Return (X, Y) of the center of cell containing provided text 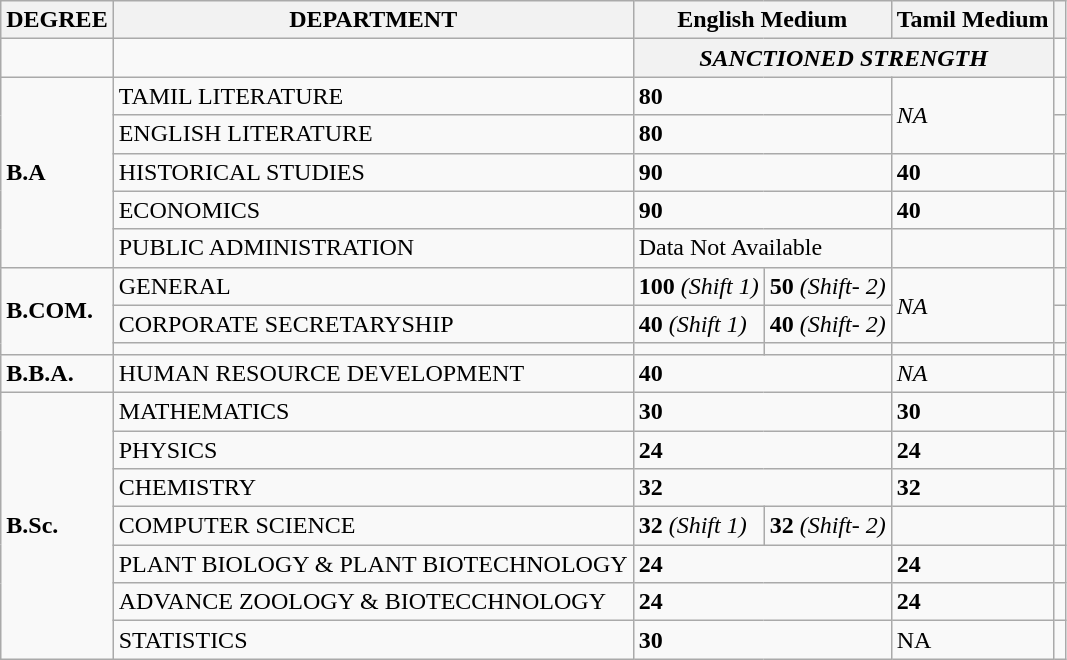
32 (Shift 1) (698, 526)
40 (Shift- 2) (828, 324)
B.COM. (57, 310)
DEPARTMENT (373, 20)
PHYSICS (373, 449)
Tamil Medium (972, 20)
HISTORICAL STUDIES (373, 172)
Data Not Available (762, 248)
DEGREE (57, 20)
ADVANCE ZOOLOGY & BIOTECCHNOLOGY (373, 602)
100 (Shift 1) (698, 286)
40 (Shift 1) (698, 324)
HUMAN RESOURCE DEVELOPMENT (373, 373)
B.Sc. (57, 525)
GENERAL (373, 286)
32 (Shift- 2) (828, 526)
CORPORATE SECRETARYSHIP (373, 324)
ENGLISH LITERATURE (373, 134)
MATHEMATICS (373, 411)
PUBLIC ADMINISTRATION (373, 248)
COMPUTER SCIENCE (373, 526)
TAMIL LITERATURE (373, 96)
B.A (57, 172)
SANCTIONED STRENGTH (844, 58)
ECONOMICS (373, 210)
PLANT BIOLOGY & PLANT BIOTECHNOLOGY (373, 564)
English Medium (762, 20)
STATISTICS (373, 640)
50 (Shift- 2) (828, 286)
B.B.A. (57, 373)
CHEMISTRY (373, 488)
